Provide the [x, y] coordinate of the cell's center where the given text is located.  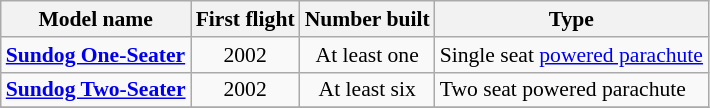
Model name [96, 19]
At least six [368, 90]
Type [572, 19]
First flight [246, 19]
Sundog Two-Seater [96, 90]
Sundog One-Seater [96, 55]
Two seat powered parachute [572, 90]
Single seat powered parachute [572, 55]
At least one [368, 55]
Number built [368, 19]
